Capture the cell that displays the provided text and extract its (X, Y) central coordinate. 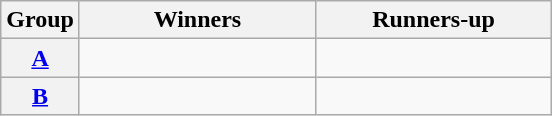
A (40, 58)
Winners (197, 20)
Group (40, 20)
B (40, 96)
Runners-up (433, 20)
